Provide the (X, Y) coordinate of the cell's center where the given text is located.  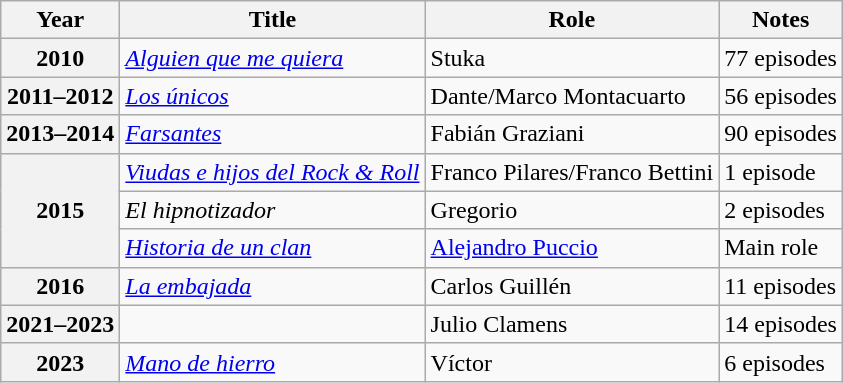
Gregorio (572, 210)
2013–2014 (60, 134)
Fabián Graziani (572, 134)
Main role (781, 248)
56 episodes (781, 96)
Stuka (572, 58)
El hipnotizador (272, 210)
La embajada (272, 286)
6 episodes (781, 362)
2016 (60, 286)
14 episodes (781, 324)
Franco Pilares/Franco Bettini (572, 172)
90 episodes (781, 134)
1 episode (781, 172)
2015 (60, 210)
Historia de un clan (272, 248)
2 episodes (781, 210)
11 episodes (781, 286)
Carlos Guillén (572, 286)
Mano de hierro (272, 362)
Alguien que me quiera (272, 58)
Alejandro Puccio (572, 248)
2021–2023 (60, 324)
2023 (60, 362)
Julio Clamens (572, 324)
Year (60, 20)
Dante/Marco Montacuarto (572, 96)
Viudas e hijos del Rock & Roll (272, 172)
Víctor (572, 362)
Role (572, 20)
2011–2012 (60, 96)
2010 (60, 58)
77 episodes (781, 58)
Farsantes (272, 134)
Title (272, 20)
Los únicos (272, 96)
Notes (781, 20)
